Pinpoint the cell where the given text exists, returning its (x, y) midpoint coordinate. 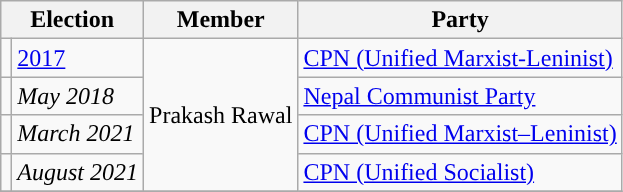
Member (221, 20)
Nepal Communist Party (460, 96)
CPN (Unified Socialist) (460, 172)
Election (72, 20)
August 2021 (78, 172)
Prakash Rawal (221, 115)
CPN (Unified Marxist–Leninist) (460, 134)
March 2021 (78, 134)
CPN (Unified Marxist-Leninist) (460, 58)
Party (460, 20)
May 2018 (78, 96)
2017 (78, 58)
